Determine the (X, Y) coordinate at the center of the cell enclosing the given text.  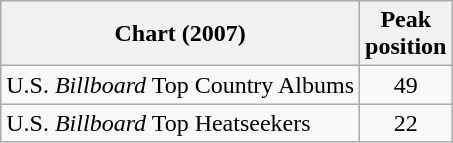
U.S. Billboard Top Heatseekers (180, 123)
U.S. Billboard Top Country Albums (180, 85)
49 (406, 85)
Chart (2007) (180, 34)
22 (406, 123)
Peakposition (406, 34)
